Locate the cell with the specified text and output its [X, Y] center coordinate. 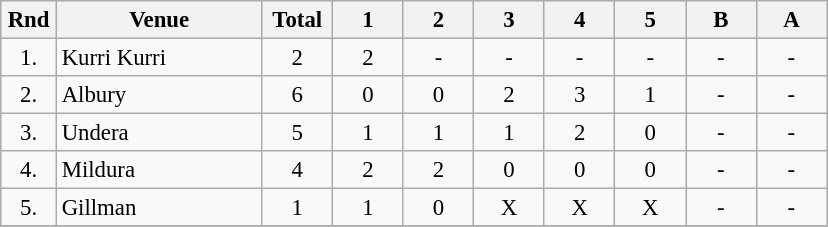
6 [298, 95]
B [722, 20]
Venue [159, 20]
2. [29, 95]
3. [29, 133]
Gillman [159, 208]
Albury [159, 95]
5. [29, 208]
1. [29, 58]
A [792, 20]
Rnd [29, 20]
Total [298, 20]
Kurri Kurri [159, 58]
Mildura [159, 170]
4. [29, 170]
Undera [159, 133]
